Search for the cell housing the specified text and yield its (x, y) center coordinate. 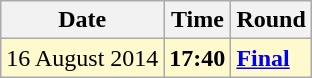
16 August 2014 (82, 58)
17:40 (198, 58)
Final (271, 58)
Time (198, 20)
Date (82, 20)
Round (271, 20)
